Output the (x, y) coordinate of the center of the cell containing the given text.  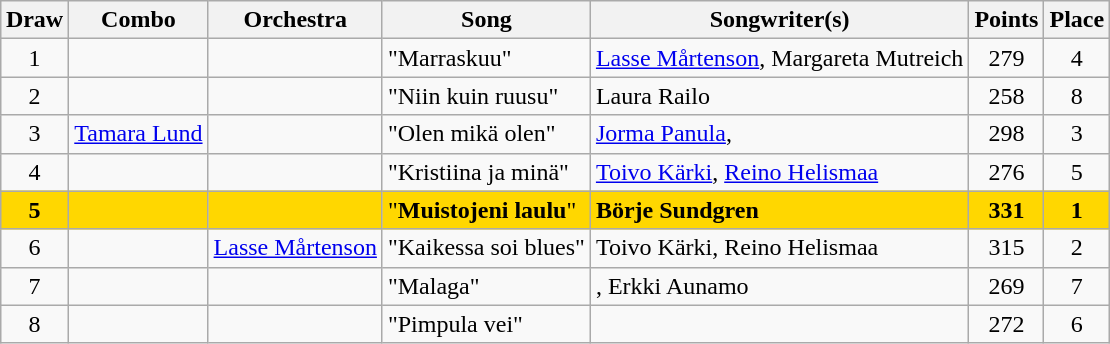
269 (1006, 286)
276 (1006, 172)
"Olen mikä olen" (486, 134)
Laura Railo (779, 96)
Börje Sundgren (779, 210)
"Muistojeni laulu" (486, 210)
Orchestra (295, 20)
Songwriter(s) (779, 20)
, Erkki Aunamo (779, 286)
Place (1077, 20)
"Pimpula vei" (486, 324)
"Malaga" (486, 286)
Points (1006, 20)
Lasse Mårtenson (295, 248)
331 (1006, 210)
Song (486, 20)
Jorma Panula, (779, 134)
272 (1006, 324)
279 (1006, 58)
"Kaikessa soi blues" (486, 248)
298 (1006, 134)
"Niin kuin ruusu" (486, 96)
Draw (34, 20)
Lasse Mårtenson, Margareta Mutreich (779, 58)
Combo (138, 20)
258 (1006, 96)
Tamara Lund (138, 134)
"Kristiina ja minä" (486, 172)
"Marraskuu" (486, 58)
315 (1006, 248)
